Search for the cell housing the specified text and yield its (x, y) center coordinate. 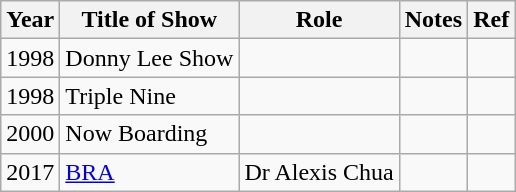
2017 (30, 172)
Dr Alexis Chua (319, 172)
BRA (150, 172)
Notes (433, 20)
Year (30, 20)
Role (319, 20)
Title of Show (150, 20)
Donny Lee Show (150, 58)
2000 (30, 134)
Triple Nine (150, 96)
Ref (492, 20)
Now Boarding (150, 134)
